Determine the [x, y] coordinate at the center of the cell enclosing the given text.  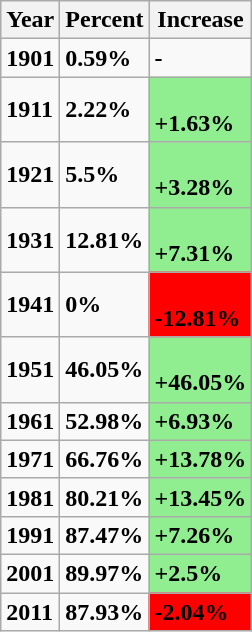
+46.05% [200, 370]
2.22% [104, 110]
1951 [30, 370]
+7.26% [200, 535]
1901 [30, 58]
+3.28% [200, 174]
+1.63% [200, 110]
5.5% [104, 174]
89.97% [104, 573]
+7.31% [200, 240]
2011 [30, 611]
1971 [30, 459]
1991 [30, 535]
12.81% [104, 240]
0% [104, 304]
0.59% [104, 58]
Increase [200, 20]
1961 [30, 421]
+2.5% [200, 573]
46.05% [104, 370]
-2.04% [200, 611]
+6.93% [200, 421]
52.98% [104, 421]
- [200, 58]
2001 [30, 573]
87.47% [104, 535]
1981 [30, 497]
+13.45% [200, 497]
66.76% [104, 459]
87.93% [104, 611]
+13.78% [200, 459]
Year [30, 20]
1931 [30, 240]
1941 [30, 304]
80.21% [104, 497]
-12.81% [200, 304]
Percent [104, 20]
1911 [30, 110]
1921 [30, 174]
